Detect which cell encompasses the target text, then output its (X, Y) center coordinate. 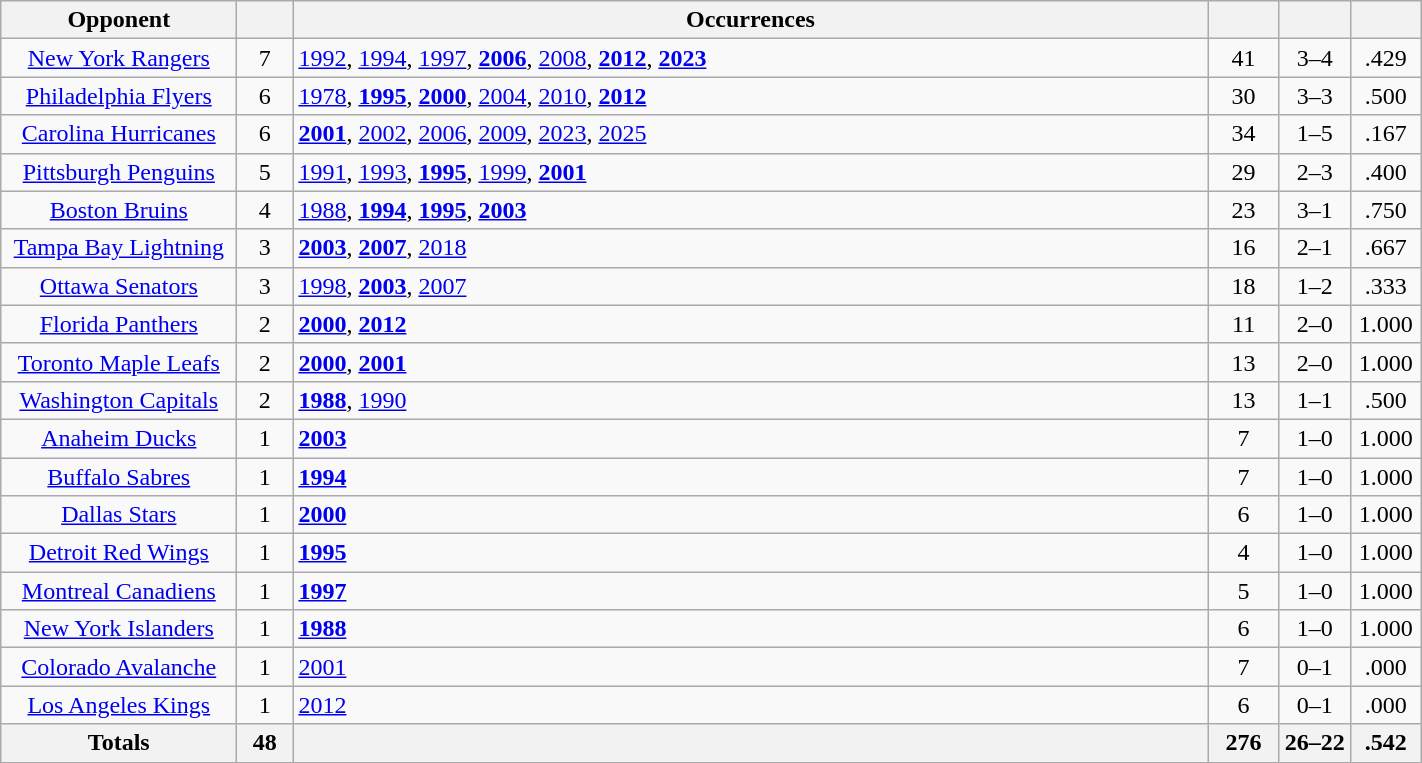
2003, 2007, 2018 (750, 248)
New York Rangers (119, 58)
2–1 (1314, 248)
23 (1244, 210)
2–3 (1314, 172)
26–22 (1314, 743)
2000, 2001 (750, 362)
Carolina Hurricanes (119, 134)
Ottawa Senators (119, 286)
1997 (750, 591)
1995 (750, 553)
2000 (750, 515)
1998, 2003, 2007 (750, 286)
3–4 (1314, 58)
Los Angeles Kings (119, 705)
.750 (1386, 210)
1988, 1994, 1995, 2003 (750, 210)
276 (1244, 743)
Opponent (119, 20)
1978, 1995, 2000, 2004, 2010, 2012 (750, 96)
1992, 1994, 1997, 2006, 2008, 2012, 2023 (750, 58)
Pittsburgh Penguins (119, 172)
34 (1244, 134)
Philadelphia Flyers (119, 96)
Dallas Stars (119, 515)
1–2 (1314, 286)
Detroit Red Wings (119, 553)
.429 (1386, 58)
Washington Capitals (119, 400)
Buffalo Sabres (119, 477)
Tampa Bay Lightning (119, 248)
2012 (750, 705)
2000, 2012 (750, 324)
18 (1244, 286)
11 (1244, 324)
48 (265, 743)
Florida Panthers (119, 324)
1994 (750, 477)
.667 (1386, 248)
3–1 (1314, 210)
3–3 (1314, 96)
29 (1244, 172)
Occurrences (750, 20)
1–1 (1314, 400)
.542 (1386, 743)
1991, 1993, 1995, 1999, 2001 (750, 172)
30 (1244, 96)
16 (1244, 248)
Toronto Maple Leafs (119, 362)
Totals (119, 743)
Boston Bruins (119, 210)
.167 (1386, 134)
1988 (750, 629)
41 (1244, 58)
2001 (750, 667)
.333 (1386, 286)
.400 (1386, 172)
1–5 (1314, 134)
Colorado Avalanche (119, 667)
New York Islanders (119, 629)
2001, 2002, 2006, 2009, 2023, 2025 (750, 134)
Anaheim Ducks (119, 438)
1988, 1990 (750, 400)
2003 (750, 438)
Montreal Canadiens (119, 591)
